Pinpoint the cell where the given text exists, returning its (x, y) midpoint coordinate. 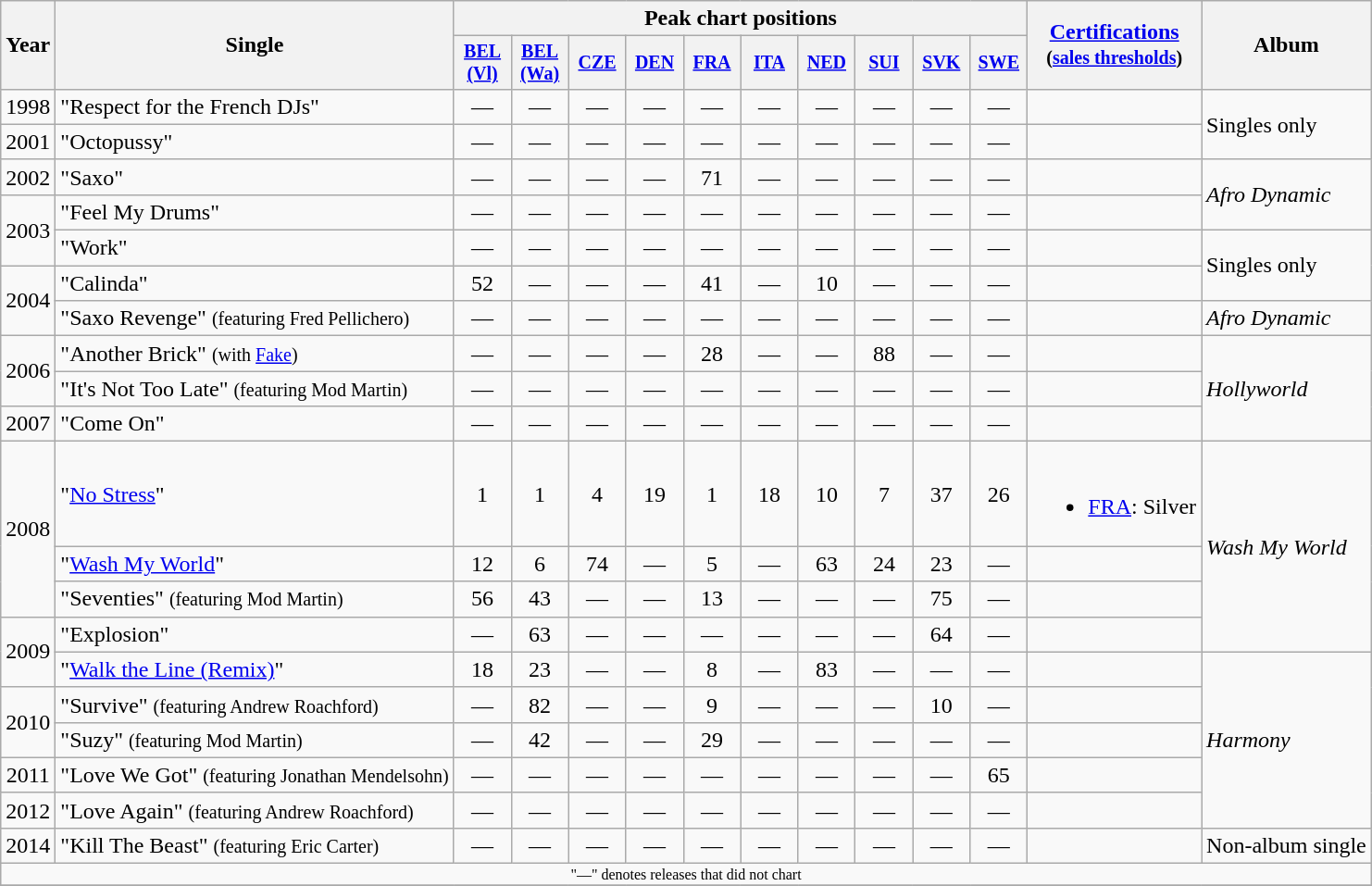
"Wash My World" (255, 564)
2007 (28, 424)
37 (942, 494)
"Survive" (featuring Andrew Roachford) (255, 705)
BEL(Wa) (540, 63)
13 (712, 599)
2002 (28, 177)
2014 (28, 845)
2008 (28, 530)
83 (827, 669)
CZE (597, 63)
71 (712, 177)
65 (999, 775)
SVK (942, 63)
26 (999, 494)
64 (942, 634)
"Respect for the French DJs" (255, 106)
Harmony (1287, 740)
2012 (28, 810)
24 (884, 564)
FRA (712, 63)
"Work" (255, 248)
"Kill The Beast" (featuring Eric Carter) (255, 845)
Certifications(sales thresholds) (1115, 45)
2010 (28, 722)
Peak chart positions (741, 19)
5 (712, 564)
BEL(Vl) (482, 63)
7 (884, 494)
Year (28, 45)
Hollyworld (1287, 389)
"No Stress" (255, 494)
2004 (28, 301)
"Suzy" (featuring Mod Martin) (255, 740)
Single (255, 45)
"Seventies" (featuring Mod Martin) (255, 599)
"Love Again" (featuring Andrew Roachford) (255, 810)
2003 (28, 230)
42 (540, 740)
"Explosion" (255, 634)
43 (540, 599)
12 (482, 564)
1998 (28, 106)
82 (540, 705)
SUI (884, 63)
"Feel My Drums" (255, 212)
28 (712, 354)
6 (540, 564)
"Love We Got" (featuring Jonathan Mendelsohn) (255, 775)
29 (712, 740)
Album (1287, 45)
"Walk the Line (Remix)" (255, 669)
2009 (28, 652)
"Saxo Revenge" (featuring Fred Pellichero) (255, 318)
Wash My World (1287, 546)
52 (482, 283)
74 (597, 564)
19 (655, 494)
"Saxo" (255, 177)
SWE (999, 63)
Non-album single (1287, 845)
ITA (769, 63)
2006 (28, 371)
"It's Not Too Late" (featuring Mod Martin) (255, 389)
2001 (28, 142)
DEN (655, 63)
56 (482, 599)
"Calinda" (255, 283)
41 (712, 283)
75 (942, 599)
NED (827, 63)
"Another Brick" (with Fake) (255, 354)
9 (712, 705)
FRA: Silver (1115, 494)
2011 (28, 775)
"Octopussy" (255, 142)
88 (884, 354)
4 (597, 494)
"—" denotes releases that did not chart (687, 875)
"Come On" (255, 424)
8 (712, 669)
